Locate the cell with the specified text and output its [x, y] center coordinate. 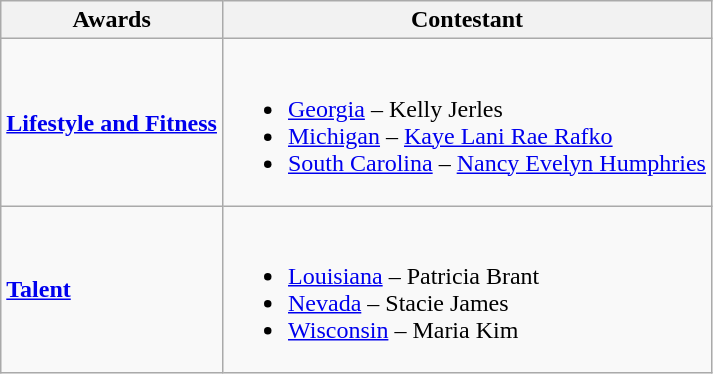
Talent [112, 290]
Contestant [466, 20]
Awards [112, 20]
Lifestyle and Fitness [112, 122]
Georgia – Kelly Jerles Michigan – Kaye Lani Rae Rafko South Carolina – Nancy Evelyn Humphries [466, 122]
Louisiana – Patricia Brant Nevada – Stacie James Wisconsin – Maria Kim [466, 290]
